Detect which cell encompasses the target text, then output its (x, y) center coordinate. 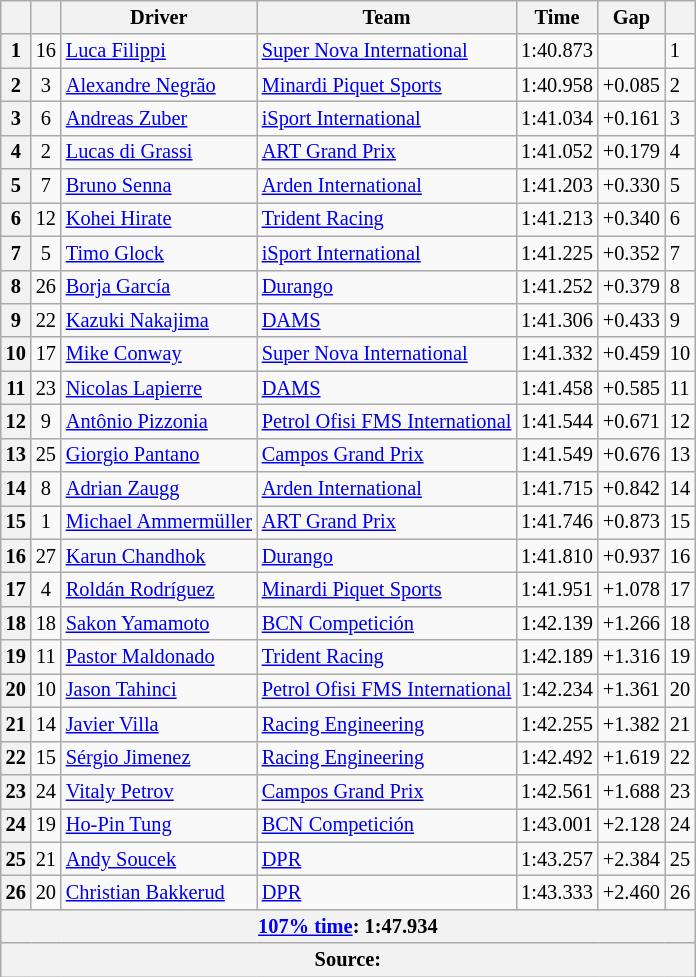
+0.937 (632, 556)
1:43.001 (557, 825)
Jason Tahinci (159, 690)
+2.128 (632, 825)
1:42.234 (557, 690)
1:40.873 (557, 51)
+0.585 (632, 388)
1:42.139 (557, 623)
1:41.052 (557, 152)
+1.266 (632, 623)
1:43.257 (557, 859)
Pastor Maldonado (159, 657)
1:42.561 (557, 791)
Borja García (159, 287)
1:40.958 (557, 85)
+0.179 (632, 152)
+0.085 (632, 85)
+1.316 (632, 657)
Roldán Rodríguez (159, 589)
+0.379 (632, 287)
Christian Bakkerud (159, 892)
1:41.746 (557, 522)
Mike Conway (159, 354)
Antônio Pizzonia (159, 421)
1:41.213 (557, 219)
+1.361 (632, 690)
1:41.549 (557, 455)
+0.433 (632, 320)
1:42.255 (557, 724)
Luca Filippi (159, 51)
+1.688 (632, 791)
Vitaly Petrov (159, 791)
Timo Glock (159, 253)
1:43.333 (557, 892)
Sakon Yamamoto (159, 623)
+2.384 (632, 859)
1:41.951 (557, 589)
Kazuki Nakajima (159, 320)
+0.352 (632, 253)
+1.619 (632, 758)
Gap (632, 17)
Alexandre Negrão (159, 85)
27 (46, 556)
Driver (159, 17)
+0.671 (632, 421)
1:41.544 (557, 421)
1:41.332 (557, 354)
Javier Villa (159, 724)
Karun Chandhok (159, 556)
1:41.225 (557, 253)
+1.078 (632, 589)
+0.161 (632, 118)
+0.340 (632, 219)
Kohei Hirate (159, 219)
Time (557, 17)
+0.873 (632, 522)
+0.459 (632, 354)
Source: (348, 960)
Giorgio Pantano (159, 455)
1:41.203 (557, 186)
1:42.492 (557, 758)
Andy Soucek (159, 859)
107% time: 1:47.934 (348, 926)
Andreas Zuber (159, 118)
Nicolas Lapierre (159, 388)
1:41.252 (557, 287)
1:42.189 (557, 657)
Team (386, 17)
1:41.034 (557, 118)
Sérgio Jimenez (159, 758)
+0.676 (632, 455)
1:41.715 (557, 489)
Adrian Zaugg (159, 489)
+1.382 (632, 724)
1:41.306 (557, 320)
1:41.458 (557, 388)
+0.330 (632, 186)
Ho-Pin Tung (159, 825)
+2.460 (632, 892)
Michael Ammermüller (159, 522)
Bruno Senna (159, 186)
1:41.810 (557, 556)
+0.842 (632, 489)
Lucas di Grassi (159, 152)
